Return [X, Y] of the center of cell containing provided text 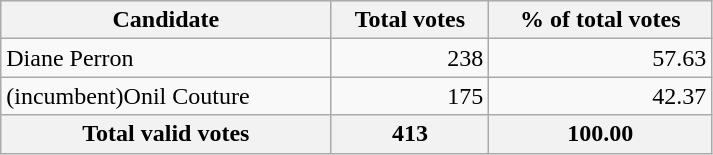
57.63 [600, 58]
42.37 [600, 96]
Total votes [410, 20]
238 [410, 58]
Diane Perron [166, 58]
(incumbent)Onil Couture [166, 96]
413 [410, 134]
% of total votes [600, 20]
100.00 [600, 134]
Candidate [166, 20]
Total valid votes [166, 134]
175 [410, 96]
